Determine the (x, y) coordinate at the center of the cell enclosing the given text.  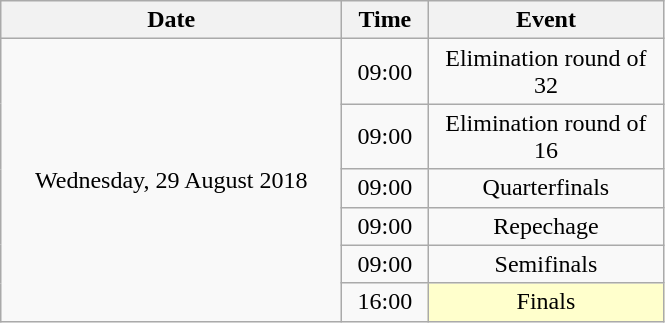
Date (172, 20)
Repechage (546, 226)
Quarterfinals (546, 188)
16:00 (385, 302)
Event (546, 20)
Elimination round of 32 (546, 72)
Elimination round of 16 (546, 136)
Time (385, 20)
Wednesday, 29 August 2018 (172, 180)
Semifinals (546, 264)
Finals (546, 302)
